Provide the (X, Y) coordinate of the cell's center where the given text is located.  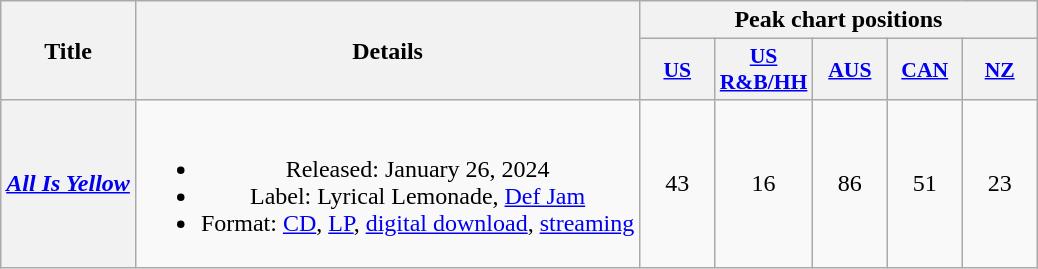
Released: January 26, 2024Label: Lyrical Lemonade, Def JamFormat: CD, LP, digital download, streaming (387, 184)
NZ (1000, 70)
AUS (850, 70)
51 (924, 184)
23 (1000, 184)
US (678, 70)
Title (68, 50)
43 (678, 184)
USR&B/HH (764, 70)
16 (764, 184)
All Is Yellow (68, 184)
Peak chart positions (838, 20)
Details (387, 50)
86 (850, 184)
CAN (924, 70)
